Extract the (x, y) coordinate from the center of the cell holding the provided text.  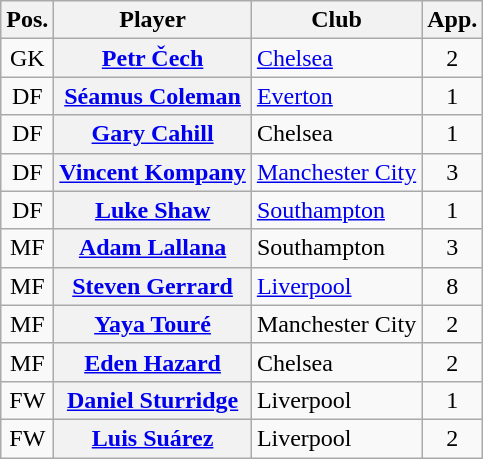
Luke Shaw (153, 210)
Luis Suárez (153, 438)
Daniel Sturridge (153, 400)
Player (153, 20)
Club (336, 20)
Petr Čech (153, 58)
Eden Hazard (153, 362)
Gary Cahill (153, 134)
Everton (336, 96)
Séamus Coleman (153, 96)
App. (452, 20)
Adam Lallana (153, 248)
Vincent Kompany (153, 172)
GK (28, 58)
Steven Gerrard (153, 286)
8 (452, 286)
Yaya Touré (153, 324)
Pos. (28, 20)
